Detect which cell encompasses the target text, then output its [X, Y] center coordinate. 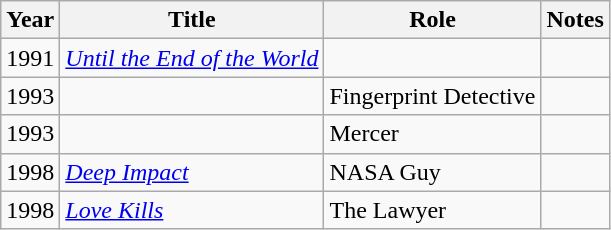
Role [432, 20]
The Lawyer [432, 210]
Deep Impact [192, 172]
1991 [30, 58]
Until the End of the World [192, 58]
NASA Guy [432, 172]
Love Kills [192, 210]
Fingerprint Detective [432, 96]
Mercer [432, 134]
Year [30, 20]
Title [192, 20]
Notes [575, 20]
